Locate the cell with the specified text and output its (x, y) center coordinate. 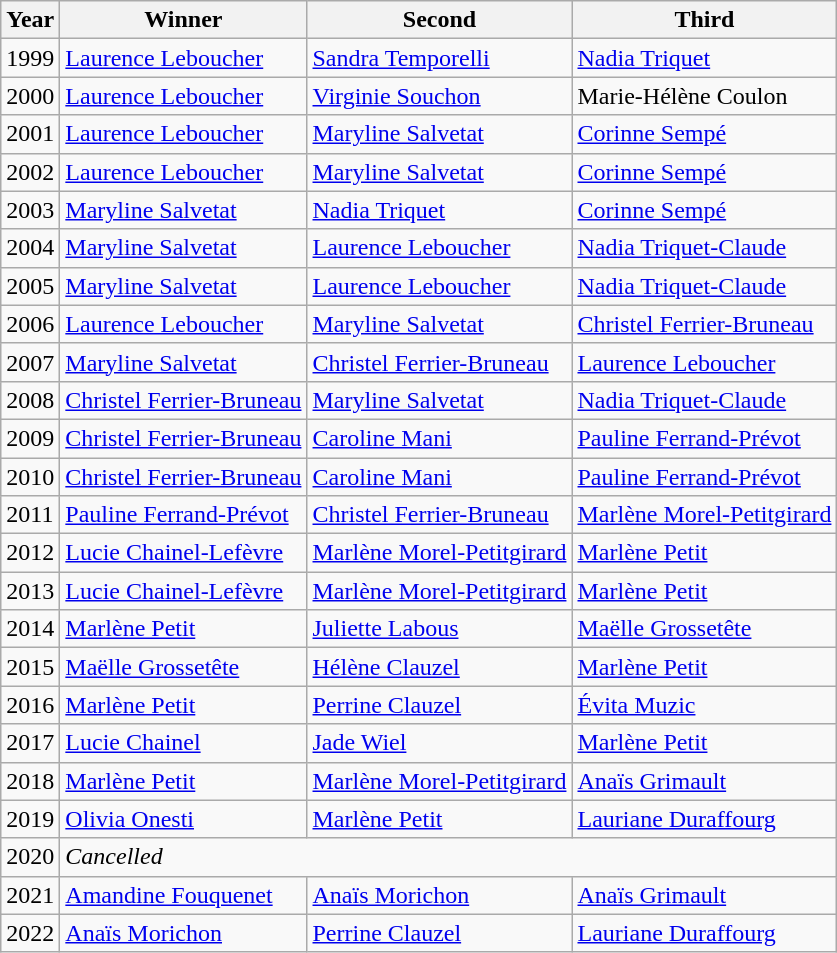
Hélène Clauzel (440, 667)
2000 (30, 96)
2010 (30, 477)
2015 (30, 667)
2022 (30, 933)
2014 (30, 629)
Juliette Labous (440, 629)
Cancelled (448, 857)
Olivia Onesti (184, 819)
2019 (30, 819)
Year (30, 20)
Third (704, 20)
Évita Muzic (704, 705)
2008 (30, 400)
2021 (30, 895)
2003 (30, 210)
2016 (30, 705)
2020 (30, 857)
1999 (30, 58)
2001 (30, 134)
Amandine Fouquenet (184, 895)
Lucie Chainel (184, 743)
2005 (30, 286)
2002 (30, 172)
Second (440, 20)
2009 (30, 438)
2011 (30, 515)
2012 (30, 553)
2017 (30, 743)
Marie-Hélène Coulon (704, 96)
2006 (30, 324)
2007 (30, 362)
Sandra Temporelli (440, 58)
2004 (30, 248)
2018 (30, 781)
Jade Wiel (440, 743)
Winner (184, 20)
Virginie Souchon (440, 96)
2013 (30, 591)
